Extract the (X, Y) coordinate from the center of the cell holding the provided text.  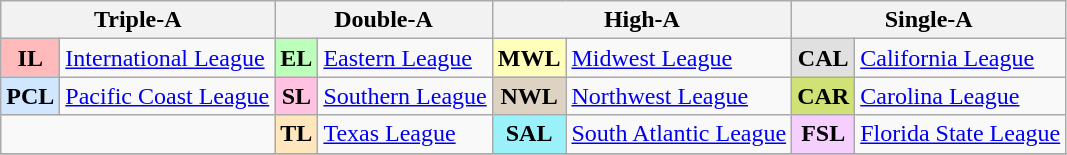
Carolina League (960, 96)
Midwest League (679, 58)
EL (296, 58)
High-A (642, 20)
SAL (529, 134)
Pacific Coast League (168, 96)
Texas League (405, 134)
Florida State League (960, 134)
Eastern League (405, 58)
International League (168, 58)
Triple-A (138, 20)
FSL (824, 134)
CAR (824, 96)
PCL (30, 96)
South Atlantic League (679, 134)
CAL (824, 58)
Single-A (929, 20)
Southern League (405, 96)
TL (296, 134)
SL (296, 96)
NWL (529, 96)
IL (30, 58)
MWL (529, 58)
Northwest League (679, 96)
Double-A (384, 20)
California League (960, 58)
